Search for the cell housing the specified text and yield its [X, Y] center coordinate. 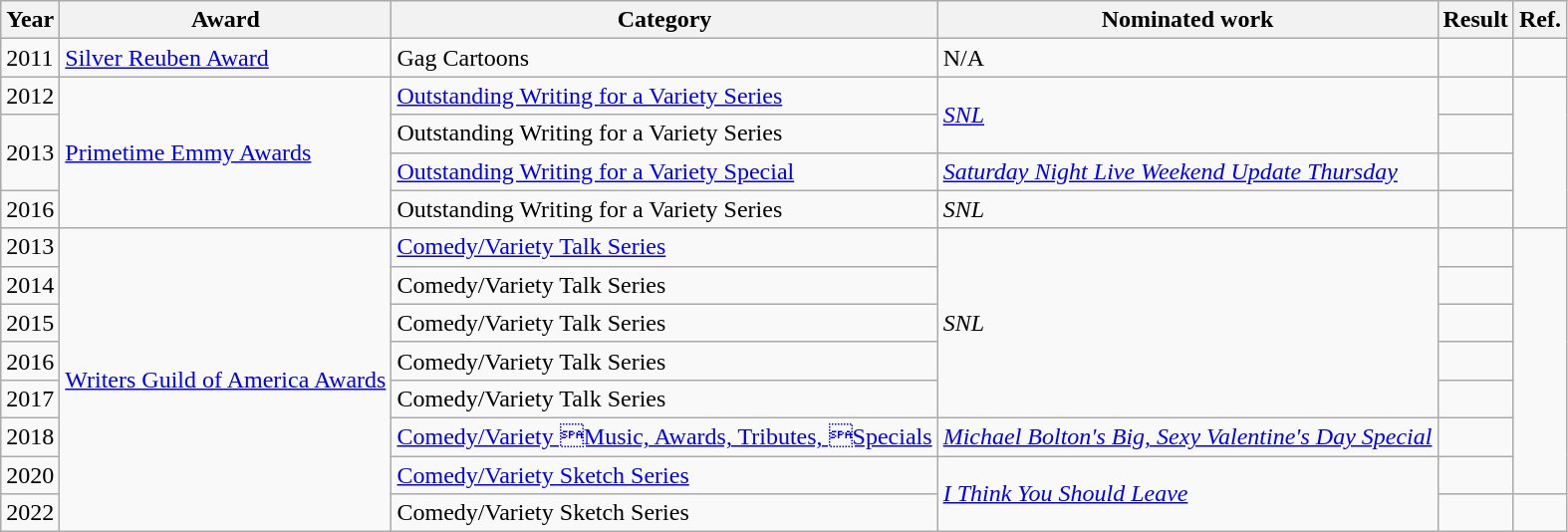
Silver Reuben Award [225, 58]
2017 [30, 399]
Comedy/Variety Music, Awards, Tributes, Specials [664, 436]
Ref. [1540, 20]
Saturday Night Live Weekend Update Thursday [1187, 171]
Result [1475, 20]
Primetime Emmy Awards [225, 152]
2015 [30, 323]
I Think You Should Leave [1187, 494]
2014 [30, 285]
Category [664, 20]
2012 [30, 96]
2018 [30, 436]
Award [225, 20]
Gag Cartoons [664, 58]
Year [30, 20]
Nominated work [1187, 20]
Outstanding Writing for a Variety Special [664, 171]
2022 [30, 513]
N/A [1187, 58]
Writers Guild of America Awards [225, 380]
Michael Bolton's Big, Sexy Valentine's Day Special [1187, 436]
2011 [30, 58]
2020 [30, 475]
